Determine the [x, y] coordinate at the center of the cell enclosing the given text.  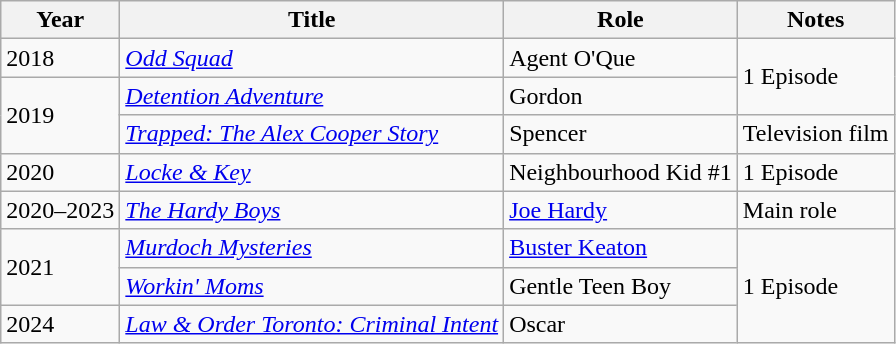
Trapped: The Alex Cooper Story [312, 134]
Role [621, 20]
Gentle Teen Boy [621, 286]
2020–2023 [60, 210]
Television film [816, 134]
Neighbourhood Kid #1 [621, 172]
Main role [816, 210]
Buster Keaton [621, 248]
The Hardy Boys [312, 210]
Workin' Moms [312, 286]
Odd Squad [312, 58]
Oscar [621, 324]
Murdoch Mysteries [312, 248]
Agent O'Que [621, 58]
2020 [60, 172]
Law & Order Toronto: Criminal Intent [312, 324]
2024 [60, 324]
Year [60, 20]
2018 [60, 58]
Spencer [621, 134]
2021 [60, 267]
Notes [816, 20]
Joe Hardy [621, 210]
Detention Adventure [312, 96]
Gordon [621, 96]
Title [312, 20]
Locke & Key [312, 172]
2019 [60, 115]
